From the cell containing the given text, extract its center point as (x, y) coordinate. 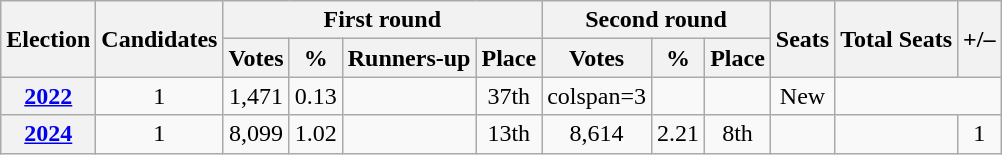
2.21 (678, 134)
Candidates (160, 39)
2022 (48, 96)
+/– (980, 39)
colspan=3 (597, 96)
Total Seats (896, 39)
1,471 (256, 96)
13th (509, 134)
Seats (802, 39)
0.13 (316, 96)
First round (382, 20)
New (802, 96)
8,099 (256, 134)
Election (48, 39)
Runners-up (409, 58)
37th (509, 96)
8,614 (597, 134)
1.02 (316, 134)
2024 (48, 134)
8th (738, 134)
Second round (656, 20)
